Return [X, Y] of the center of cell containing provided text 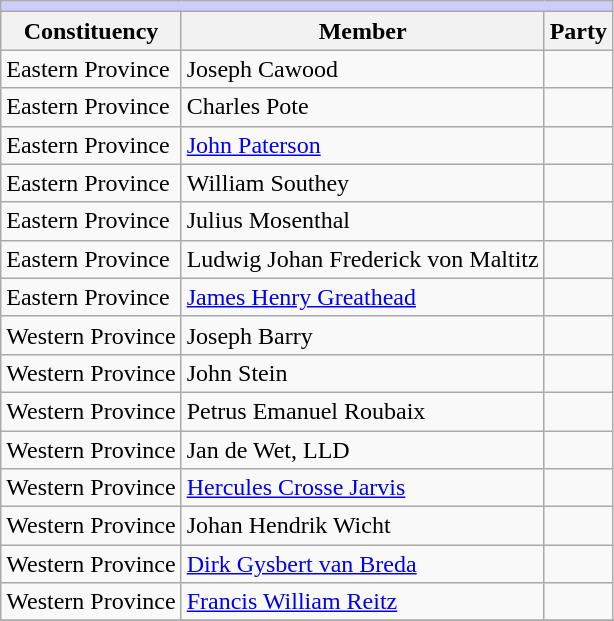
Hercules Crosse Jarvis [362, 488]
James Henry Greathead [362, 297]
Johan Hendrik Wicht [362, 526]
Joseph Barry [362, 335]
William Southey [362, 183]
Jan de Wet, LLD [362, 449]
Constituency [91, 31]
Member [362, 31]
Dirk Gysbert van Breda [362, 564]
Charles Pote [362, 107]
Party [578, 31]
Julius Mosenthal [362, 221]
Francis William Reitz [362, 602]
John Stein [362, 373]
John Paterson [362, 145]
Petrus Emanuel Roubaix [362, 411]
Ludwig Johan Frederick von Maltitz [362, 259]
Joseph Cawood [362, 69]
